Search for the cell housing the specified text and yield its (X, Y) center coordinate. 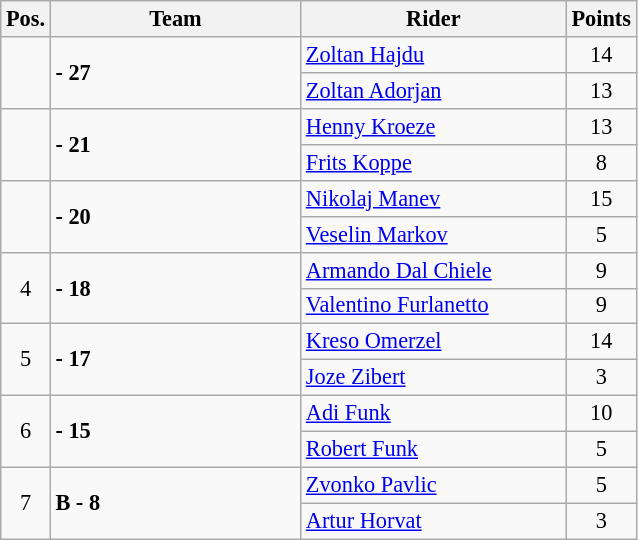
- 21 (175, 144)
B - 8 (175, 503)
Frits Koppe (434, 162)
10 (601, 414)
Zoltan Hajdu (434, 55)
Veselin Markov (434, 234)
Nikolaj Manev (434, 198)
Kreso Omerzel (434, 342)
- 18 (175, 288)
7 (26, 503)
Valentino Furlanetto (434, 306)
Zvonko Pavlic (434, 485)
8 (601, 162)
Team (175, 19)
Artur Horvat (434, 521)
Pos. (26, 19)
Henny Kroeze (434, 126)
Adi Funk (434, 414)
- 15 (175, 432)
4 (26, 288)
Points (601, 19)
Joze Zibert (434, 378)
- 20 (175, 216)
6 (26, 432)
- 27 (175, 73)
15 (601, 198)
Zoltan Adorjan (434, 90)
- 17 (175, 360)
Rider (434, 19)
Robert Funk (434, 450)
Armando Dal Chiele (434, 270)
